Output the (X, Y) coordinate of the center of the cell containing the given text.  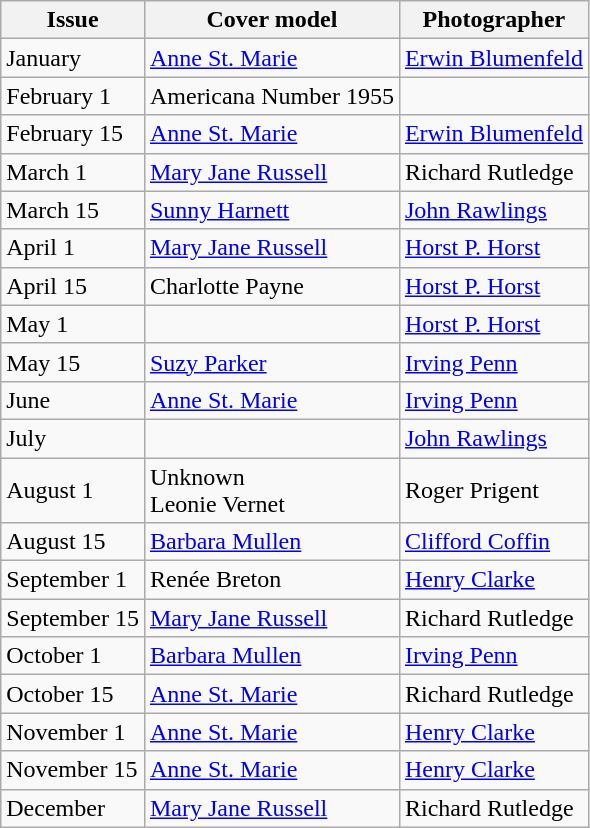
September 15 (73, 618)
May 15 (73, 362)
November 1 (73, 732)
Cover model (272, 20)
August 1 (73, 490)
Sunny Harnett (272, 210)
November 15 (73, 770)
December (73, 808)
Roger Prigent (494, 490)
October 15 (73, 694)
January (73, 58)
Charlotte Payne (272, 286)
June (73, 400)
September 1 (73, 580)
March 15 (73, 210)
February 1 (73, 96)
Suzy Parker (272, 362)
October 1 (73, 656)
Issue (73, 20)
UnknownLeonie Vernet (272, 490)
April 15 (73, 286)
July (73, 438)
February 15 (73, 134)
Renée Breton (272, 580)
Photographer (494, 20)
May 1 (73, 324)
Clifford Coffin (494, 542)
Americana Number 1955 (272, 96)
March 1 (73, 172)
August 15 (73, 542)
April 1 (73, 248)
